Return [X, Y] of the center of cell containing provided text 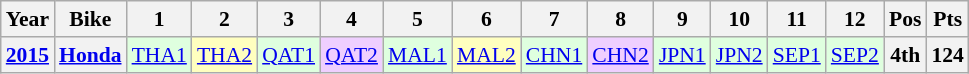
CHN1 [554, 55]
10 [740, 19]
Pts [948, 19]
Year [28, 19]
MAL1 [418, 55]
4 [352, 19]
THA1 [160, 55]
3 [288, 19]
Honda [90, 55]
6 [486, 19]
2 [224, 19]
12 [855, 19]
QAT1 [288, 55]
9 [682, 19]
SEP1 [797, 55]
SEP2 [855, 55]
7 [554, 19]
124 [948, 55]
QAT2 [352, 55]
Bike [90, 19]
1 [160, 19]
11 [797, 19]
8 [620, 19]
MAL2 [486, 55]
5 [418, 19]
THA2 [224, 55]
JPN2 [740, 55]
2015 [28, 55]
JPN1 [682, 55]
4th [906, 55]
Pos [906, 19]
CHN2 [620, 55]
